Find where the given text appears and provide that cell's center as [X, Y] coordinate. 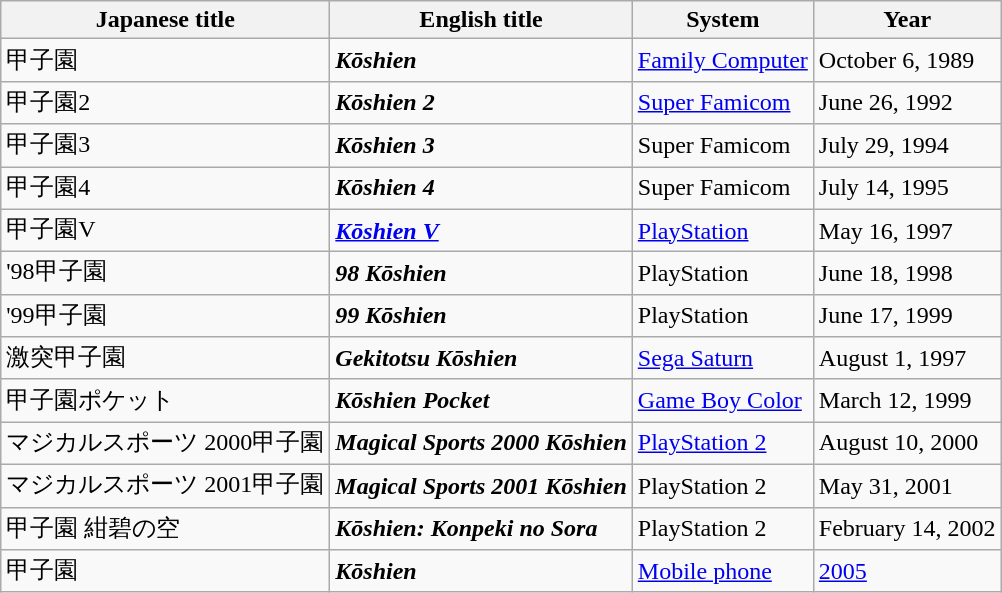
98 Kōshien [481, 274]
Kōshien 3 [481, 146]
'98甲子園 [166, 274]
甲子園V [166, 230]
June 18, 1998 [907, 274]
May 16, 1997 [907, 230]
Kōshien 4 [481, 188]
June 17, 1999 [907, 316]
Kōshien: Konpeki no Sora [481, 528]
July 29, 1994 [907, 146]
March 12, 1999 [907, 400]
July 14, 1995 [907, 188]
August 1, 1997 [907, 358]
Sega Saturn [722, 358]
Magical Sports 2000 Kōshien [481, 444]
February 14, 2002 [907, 528]
Year [907, 20]
Kōshien Pocket [481, 400]
マジカルスポーツ 2001甲子園 [166, 486]
激突甲子園 [166, 358]
Magical Sports 2001 Kōshien [481, 486]
Kōshien 2 [481, 102]
甲子園3 [166, 146]
Mobile phone [722, 572]
甲子園2 [166, 102]
99 Kōshien [481, 316]
'99甲子園 [166, 316]
May 31, 2001 [907, 486]
English title [481, 20]
Family Computer [722, 60]
Japanese title [166, 20]
甲子園4 [166, 188]
Kōshien V [481, 230]
June 26, 1992 [907, 102]
Gekitotsu Kōshien [481, 358]
マジカルスポーツ 2000甲子園 [166, 444]
2005 [907, 572]
System [722, 20]
Game Boy Color [722, 400]
甲子園ポケット [166, 400]
October 6, 1989 [907, 60]
甲子園 紺碧の空 [166, 528]
August 10, 2000 [907, 444]
